Identify which cell holds the provided text, then report its [x, y] central coordinate. 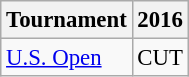
CUT [160, 58]
Tournament [66, 20]
U.S. Open [66, 58]
2016 [160, 20]
